Capture the cell that displays the provided text and extract its (x, y) central coordinate. 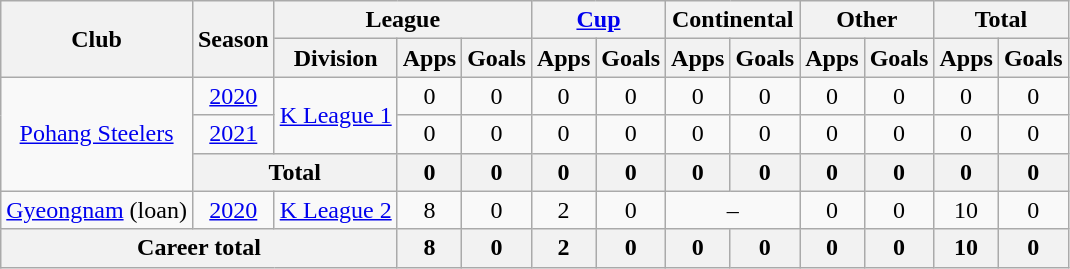
League (402, 20)
Cup (598, 20)
Continental (733, 20)
K League 1 (336, 115)
Pohang Steelers (97, 134)
– (733, 210)
Season (233, 39)
Division (336, 58)
Career total (199, 248)
2021 (233, 134)
Other (867, 20)
Club (97, 39)
K League 2 (336, 210)
Gyeongnam (loan) (97, 210)
